Find where the given text appears and provide that cell's center as (x, y) coordinate. 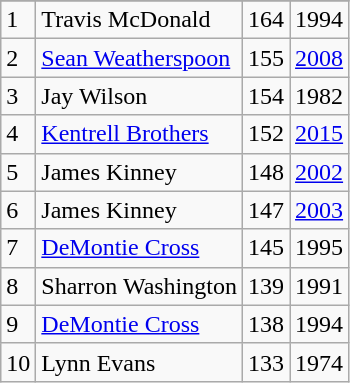
5 (18, 172)
1982 (320, 96)
155 (266, 58)
154 (266, 96)
2 (18, 58)
2003 (320, 210)
139 (266, 286)
Travis McDonald (140, 20)
145 (266, 248)
Sharron Washington (140, 286)
133 (266, 362)
Lynn Evans (140, 362)
1995 (320, 248)
4 (18, 134)
152 (266, 134)
164 (266, 20)
1 (18, 20)
138 (266, 324)
6 (18, 210)
3 (18, 96)
2015 (320, 134)
Sean Weatherspoon (140, 58)
1974 (320, 362)
147 (266, 210)
9 (18, 324)
Jay Wilson (140, 96)
10 (18, 362)
2008 (320, 58)
1991 (320, 286)
148 (266, 172)
8 (18, 286)
Kentrell Brothers (140, 134)
7 (18, 248)
2002 (320, 172)
